Extract the [X, Y] coordinate from the center of the cell holding the provided text.  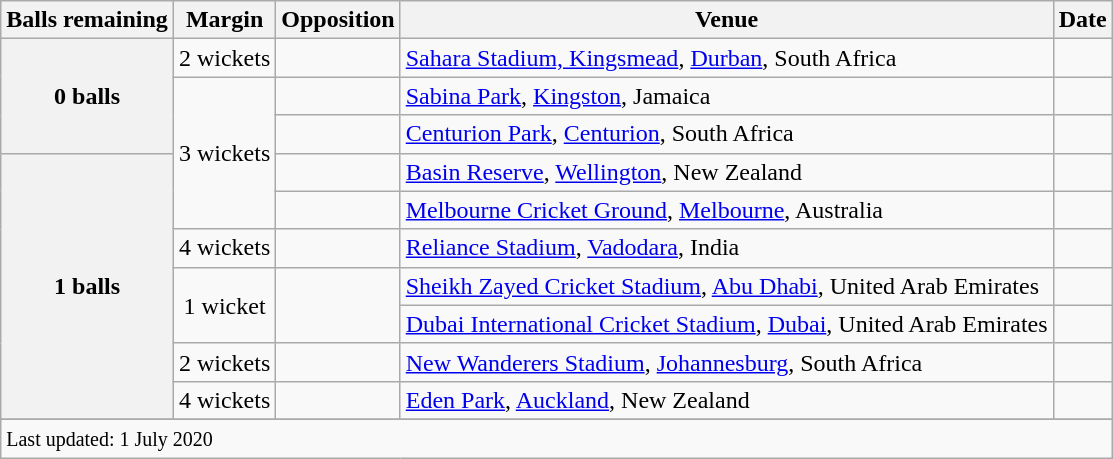
Basin Reserve, Wellington, New Zealand [726, 172]
Sheikh Zayed Cricket Stadium, Abu Dhabi, United Arab Emirates [726, 286]
0 balls [88, 96]
Centurion Park, Centurion, South Africa [726, 134]
Dubai International Cricket Stadium, Dubai, United Arab Emirates [726, 324]
Reliance Stadium, Vadodara, India [726, 248]
Melbourne Cricket Ground, Melbourne, Australia [726, 210]
1 balls [88, 286]
Last updated: 1 July 2020 [556, 438]
Balls remaining [88, 20]
3 wickets [224, 153]
Sabina Park, Kingston, Jamaica [726, 96]
Date [1082, 20]
Margin [224, 20]
Eden Park, Auckland, New Zealand [726, 400]
Opposition [338, 20]
Venue [726, 20]
Sahara Stadium, Kingsmead, Durban, South Africa [726, 58]
New Wanderers Stadium, Johannesburg, South Africa [726, 362]
1 wicket [224, 305]
